Locate the cell with the specified text and output its [X, Y] center coordinate. 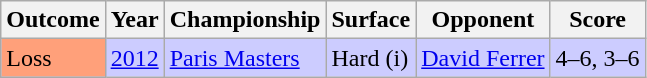
2012 [134, 58]
Year [134, 20]
Paris Masters [245, 58]
Score [598, 20]
Championship [245, 20]
David Ferrer [483, 58]
Opponent [483, 20]
Surface [371, 20]
4–6, 3–6 [598, 58]
Hard (i) [371, 58]
Loss [53, 58]
Outcome [53, 20]
